Determine the [X, Y] coordinate at the center of the cell enclosing the given text.  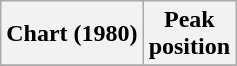
Peakposition [189, 34]
Chart (1980) [72, 34]
